Determine the (x, y) coordinate at the center of the cell enclosing the given text.  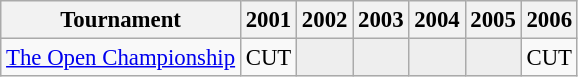
Tournament (121, 20)
2001 (268, 20)
2003 (381, 20)
2006 (549, 20)
The Open Championship (121, 58)
2002 (325, 20)
2004 (437, 20)
2005 (493, 20)
